Extract the [X, Y] coordinate from the center of the cell holding the provided text.  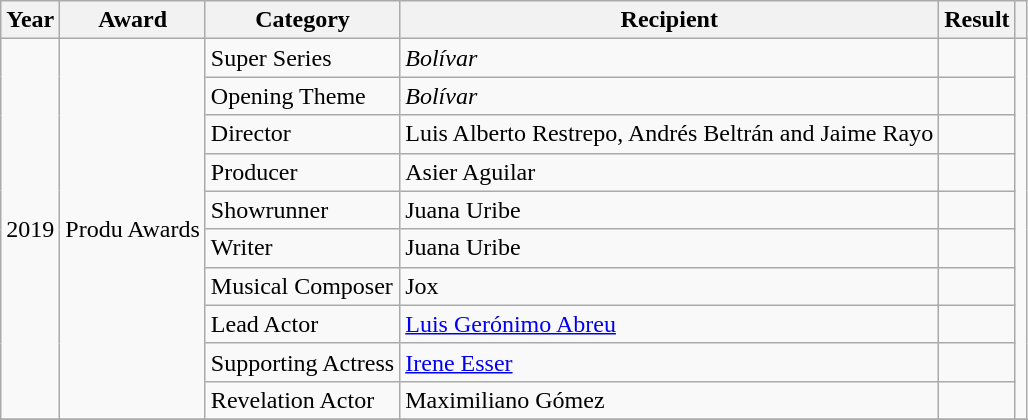
Year [30, 20]
Recipient [670, 20]
Opening Theme [302, 96]
Jox [670, 286]
Lead Actor [302, 324]
Super Series [302, 58]
2019 [30, 230]
Luis Gerónimo Abreu [670, 324]
Revelation Actor [302, 400]
Supporting Actress [302, 362]
Luis Alberto Restrepo, Andrés Beltrán and Jaime Rayo [670, 134]
Musical Composer [302, 286]
Showrunner [302, 210]
Maximiliano Gómez [670, 400]
Irene Esser [670, 362]
Writer [302, 248]
Director [302, 134]
Produ Awards [133, 230]
Producer [302, 172]
Asier Aguilar [670, 172]
Result [977, 20]
Award [133, 20]
Category [302, 20]
